Provide the [x, y] coordinate of the cell's center where the given text is located.  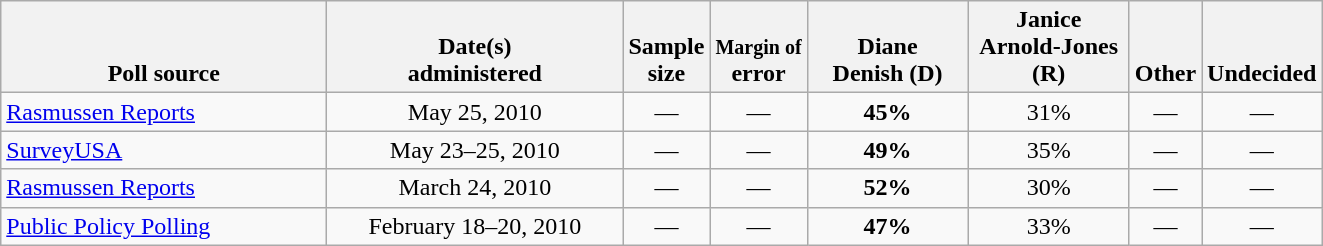
52% [888, 188]
Poll source [164, 47]
30% [1048, 188]
45% [888, 112]
SurveyUSA [164, 150]
47% [888, 226]
Date(s)administered [475, 47]
May 25, 2010 [475, 112]
49% [888, 150]
May 23–25, 2010 [475, 150]
33% [1048, 226]
Samplesize [666, 47]
31% [1048, 112]
35% [1048, 150]
Public Policy Polling [164, 226]
Other [1165, 47]
March 24, 2010 [475, 188]
Margin oferror [758, 47]
Undecided [1262, 47]
February 18–20, 2010 [475, 226]
DianeDenish (D) [888, 47]
JaniceArnold-Jones (R) [1048, 47]
